Identify which cell holds the provided text, then report its (X, Y) central coordinate. 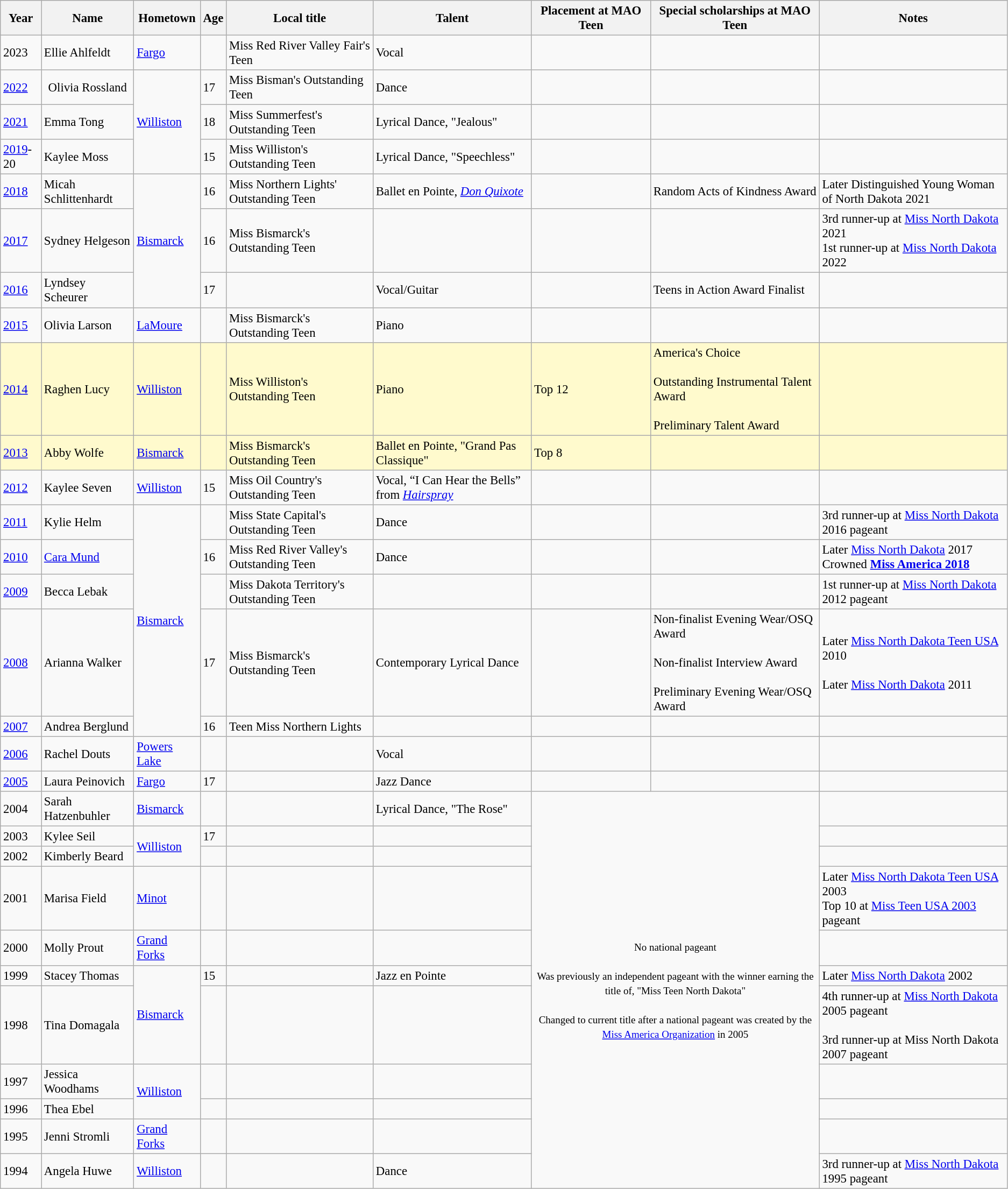
Miss Oil Country's Outstanding Teen (300, 487)
2000 (21, 948)
Name (88, 18)
Ellie Ahlfeldt (88, 53)
Miss Northern Lights' Outstanding Teen (300, 192)
2006 (21, 754)
2005 (21, 782)
Later Miss North Dakota Teen USA 2010Later Miss North Dakota 2011 (913, 663)
2010 (21, 557)
Notes (913, 18)
America's ChoiceOutstanding Instrumental Talent AwardPreliminary Talent Award (735, 388)
Kaylee Seven (88, 487)
Tina Domagala (88, 1025)
2007 (21, 726)
Becca Lebak (88, 592)
2013 (21, 453)
Contemporary Lyrical Dance (452, 663)
Emma Tong (88, 123)
Jenni Stromli (88, 1136)
Ballet en Pointe, "Grand Pas Classique" (452, 453)
1998 (21, 1025)
2008 (21, 663)
Olivia Rossland (88, 87)
Age (213, 18)
Micah Schlittenhardt (88, 192)
Abby Wolfe (88, 453)
Andrea Berglund (88, 726)
Jazz Dance (452, 782)
3rd runner-up at Miss North Dakota 2016 pageant (913, 522)
Top 8 (591, 453)
Raghen Lucy (88, 388)
Minot (167, 898)
Miss State Capital's Outstanding Teen (300, 522)
1994 (21, 1171)
LaMoure (167, 325)
2002 (21, 857)
2001 (21, 898)
Arianna Walker (88, 663)
1st runner-up at Miss North Dakota 2012 pageant (913, 592)
Later Miss North Dakota 2017 Crowned Miss America 2018 (913, 557)
1996 (21, 1109)
Teens in Action Award Finalist (735, 291)
2017 (21, 241)
3rd runner-up at Miss North Dakota 20211st runner-up at Miss North Dakota 2022 (913, 241)
Kimberly Beard (88, 857)
3rd runner-up at Miss North Dakota 1995 pageant (913, 1171)
2019-20 (21, 157)
2012 (21, 487)
18 (213, 123)
Stacey Thomas (88, 975)
1995 (21, 1136)
2023 (21, 53)
Rachel Douts (88, 754)
Powers Lake (167, 754)
Non-finalist Evening Wear/OSQ AwardNon-finalist Interview AwardPreliminary Evening Wear/OSQ Award (735, 663)
Marisa Field (88, 898)
1997 (21, 1081)
2022 (21, 87)
Special scholarships at MAO Teen (735, 18)
Angela Huwe (88, 1171)
Cara Mund (88, 557)
Hometown (167, 18)
Random Acts of Kindness Award (735, 192)
2016 (21, 291)
2009 (21, 592)
Later Distinguished Young Woman of North Dakota 2021 (913, 192)
Sydney Helgeson (88, 241)
Thea Ebel (88, 1109)
Kylee Seil (88, 837)
Later Miss North Dakota 2002 (913, 975)
Year (21, 18)
4th runner-up at Miss North Dakota 2005 pageant3rd runner-up at Miss North Dakota 2007 pageant (913, 1025)
Teen Miss Northern Lights (300, 726)
2004 (21, 809)
Kaylee Moss (88, 157)
Olivia Larson (88, 325)
2021 (21, 123)
Jessica Woodhams (88, 1081)
Miss Summerfest's Outstanding Teen (300, 123)
Kylie Helm (88, 522)
2015 (21, 325)
2014 (21, 388)
2011 (21, 522)
Placement at MAO Teen (591, 18)
2018 (21, 192)
Local title (300, 18)
Miss Bisman's Outstanding Teen (300, 87)
Vocal/Guitar (452, 291)
Top 12 (591, 388)
Lyrical Dance, "The Rose" (452, 809)
Miss Red River Valley's Outstanding Teen (300, 557)
Jazz en Pointe (452, 975)
Lyndsey Scheurer (88, 291)
Molly Prout (88, 948)
Ballet en Pointe, Don Quixote (452, 192)
Sarah Hatzenbuhler (88, 809)
Vocal, “I Can Hear the Bells” from Hairspray (452, 487)
1999 (21, 975)
Lyrical Dance, "Speechless" (452, 157)
Later Miss North Dakota Teen USA 2003Top 10 at Miss Teen USA 2003 pageant (913, 898)
Laura Peinovich (88, 782)
Talent (452, 18)
Miss Red River Valley Fair's Teen (300, 53)
Miss Dakota Territory's Outstanding Teen (300, 592)
Lyrical Dance, "Jealous" (452, 123)
2003 (21, 837)
